Capture the cell that displays the provided text and extract its (x, y) central coordinate. 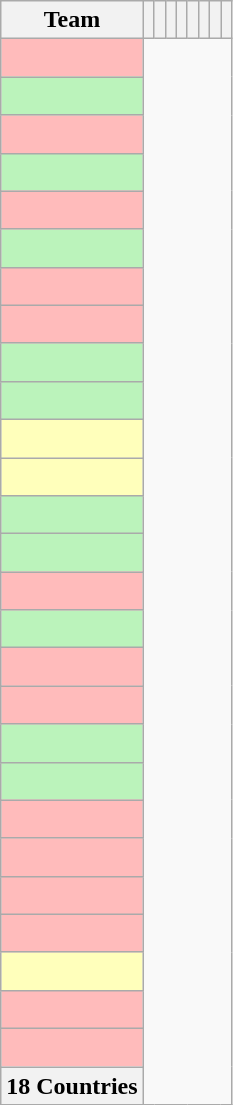
18 Countries (72, 1085)
Team (72, 20)
